Find where the given text appears and provide that cell's center as (X, Y) coordinate. 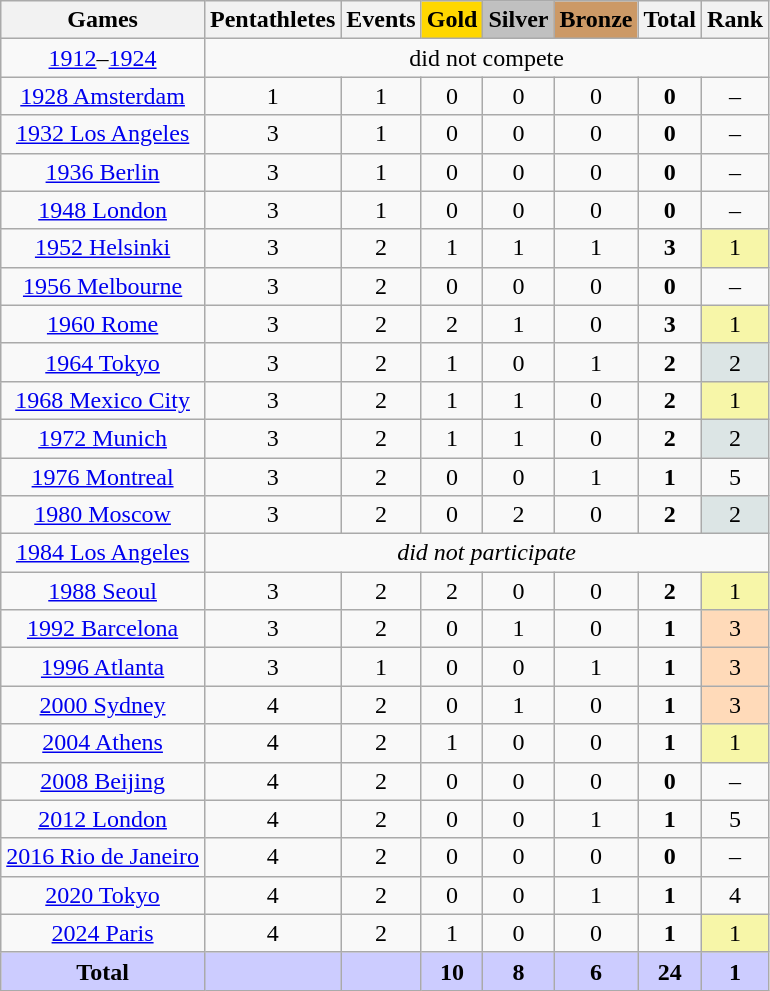
Silver (518, 20)
Rank (736, 20)
24 (670, 971)
1984 Los Angeles (103, 553)
2016 Rio de Janeiro (103, 857)
2008 Beijing (103, 781)
1952 Helsinki (103, 248)
1928 Amsterdam (103, 96)
1948 London (103, 210)
10 (452, 971)
1932 Los Angeles (103, 134)
8 (518, 971)
1936 Berlin (103, 172)
1980 Moscow (103, 515)
2012 London (103, 819)
1972 Munich (103, 438)
Events (381, 20)
2004 Athens (103, 743)
6 (596, 971)
did not compete (486, 58)
1996 Atlanta (103, 667)
1964 Tokyo (103, 362)
2024 Paris (103, 933)
Gold (452, 20)
Games (103, 20)
1976 Montreal (103, 477)
1992 Barcelona (103, 629)
2000 Sydney (103, 705)
Pentathletes (272, 20)
1912–1924 (103, 58)
1960 Rome (103, 324)
1968 Mexico City (103, 400)
Bronze (596, 20)
1956 Melbourne (103, 286)
1988 Seoul (103, 591)
did not participate (486, 553)
2020 Tokyo (103, 895)
